Provide the (X, Y) coordinate of the cell's center where the given text is located.  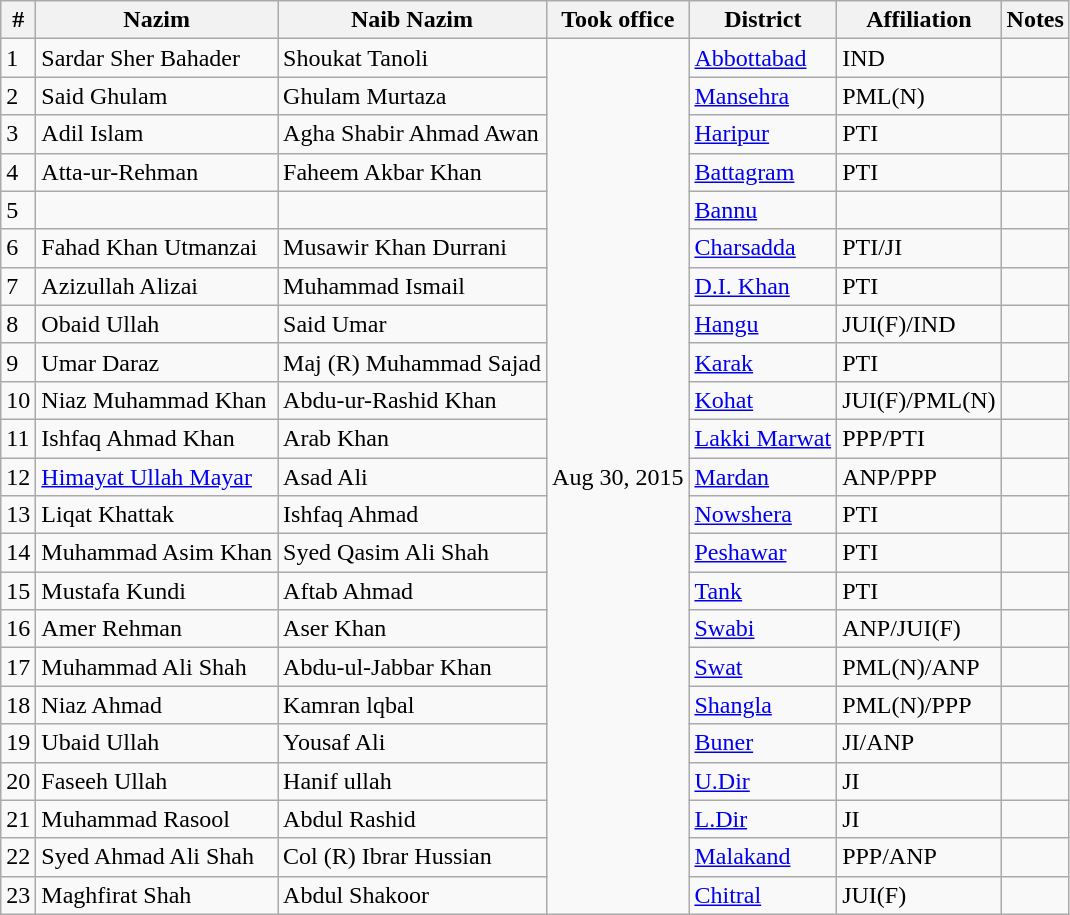
Abdu-ur-Rashid Khan (412, 400)
Umar Daraz (157, 362)
Peshawar (763, 553)
Syed Ahmad Ali Shah (157, 857)
16 (18, 629)
Azizullah Alizai (157, 286)
Agha Shabir Ahmad Awan (412, 134)
JUI(F)/PML(N) (919, 400)
PTI/JI (919, 248)
Shoukat Tanoli (412, 58)
U.Dir (763, 781)
Tank (763, 591)
Ishfaq Ahmad Khan (157, 438)
Amer Rehman (157, 629)
Yousaf Ali (412, 743)
Mansehra (763, 96)
JUI(F) (919, 895)
2 (18, 96)
L.Dir (763, 819)
Aser Khan (412, 629)
10 (18, 400)
Affiliation (919, 20)
Kohat (763, 400)
Asad Ali (412, 477)
Buner (763, 743)
D.I. Khan (763, 286)
ANP/PPP (919, 477)
Maj (R) Muhammad Sajad (412, 362)
Atta-ur-Rehman (157, 172)
Abdul Shakoor (412, 895)
Bannu (763, 210)
Obaid Ullah (157, 324)
Took office (618, 20)
Karak (763, 362)
Muhammad Rasool (157, 819)
Muhammad Asim Khan (157, 553)
Abbottabad (763, 58)
22 (18, 857)
Charsadda (763, 248)
Mardan (763, 477)
PML(N)/ANP (919, 667)
PPP/PTI (919, 438)
Swabi (763, 629)
Ghulam Murtaza (412, 96)
4 (18, 172)
Chitral (763, 895)
17 (18, 667)
9 (18, 362)
Aftab Ahmad (412, 591)
Sardar Sher Bahader (157, 58)
Ubaid Ullah (157, 743)
Col (R) Ibrar Hussian (412, 857)
Mustafa Kundi (157, 591)
Himayat Ullah Mayar (157, 477)
3 (18, 134)
Nowshera (763, 515)
ANP/JUI(F) (919, 629)
Syed Qasim Ali Shah (412, 553)
Notes (1035, 20)
Said Ghulam (157, 96)
Adil Islam (157, 134)
Aug 30, 2015 (618, 476)
Liqat Khattak (157, 515)
Muhammad Ali Shah (157, 667)
JI/ANP (919, 743)
PPP/ANP (919, 857)
Nazim (157, 20)
Maghfirat Shah (157, 895)
Kamran lqbal (412, 705)
Said Umar (412, 324)
Hangu (763, 324)
18 (18, 705)
Lakki Marwat (763, 438)
Swat (763, 667)
Arab Khan (412, 438)
19 (18, 743)
23 (18, 895)
20 (18, 781)
District (763, 20)
Battagram (763, 172)
# (18, 20)
IND (919, 58)
Musawir Khan Durrani (412, 248)
13 (18, 515)
12 (18, 477)
7 (18, 286)
Hanif ullah (412, 781)
15 (18, 591)
Faseeh Ullah (157, 781)
Faheem Akbar Khan (412, 172)
Niaz Muhammad Khan (157, 400)
6 (18, 248)
PML(N)/PPP (919, 705)
Muhammad Ismail (412, 286)
1 (18, 58)
14 (18, 553)
5 (18, 210)
Ishfaq Ahmad (412, 515)
Abdu-ul-Jabbar Khan (412, 667)
Haripur (763, 134)
21 (18, 819)
Malakand (763, 857)
8 (18, 324)
Fahad Khan Utmanzai (157, 248)
PML(N) (919, 96)
Naib Nazim (412, 20)
Shangla (763, 705)
JUI(F)/IND (919, 324)
Niaz Ahmad (157, 705)
11 (18, 438)
Abdul Rashid (412, 819)
